Detect which cell encompasses the target text, then output its [x, y] center coordinate. 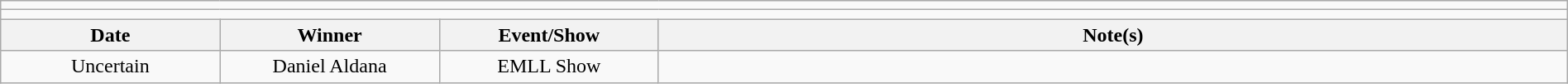
EMLL Show [549, 67]
Winner [329, 35]
Daniel Aldana [329, 67]
Event/Show [549, 35]
Note(s) [1113, 35]
Date [111, 35]
Uncertain [111, 67]
